Detect which cell encompasses the target text, then output its [X, Y] center coordinate. 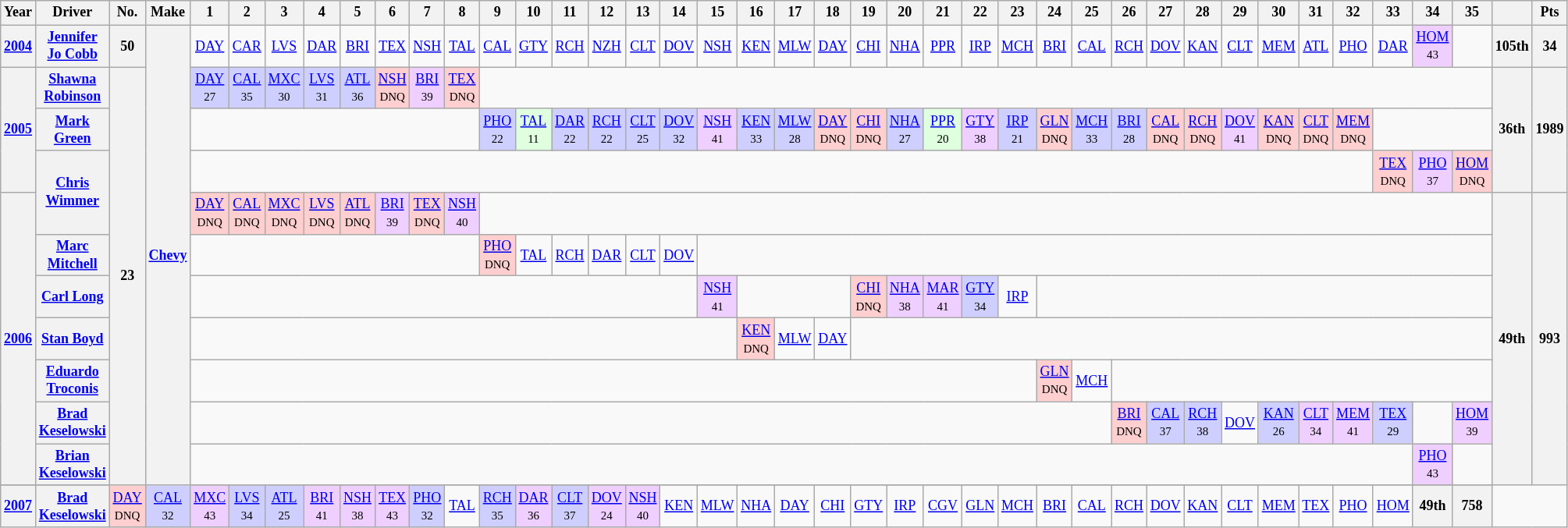
NSH38 [357, 506]
NZH [606, 46]
DAR36 [534, 506]
31 [1316, 12]
MXC30 [284, 88]
2004 [19, 46]
4 [322, 12]
BRI28 [1129, 129]
993 [1550, 339]
HOMDNQ [1472, 172]
2007 [19, 506]
18 [833, 12]
MEMDNQ [1353, 129]
NHA27 [905, 129]
DOV24 [606, 506]
GTY38 [980, 129]
CAL37 [1165, 423]
GTY34 [980, 297]
Pts [1550, 12]
Chevy [168, 255]
50 [127, 46]
MAR41 [943, 297]
LVS34 [247, 506]
6 [392, 12]
ATL36 [357, 88]
Marc Mitchell [72, 255]
35 [1472, 12]
Brian Keselowski [72, 465]
17 [795, 12]
ATLDNQ [357, 214]
CLT34 [1316, 423]
CAR [247, 46]
DAY27 [210, 88]
9 [497, 12]
2 [247, 12]
Stan Boyd [72, 339]
14 [679, 12]
HOM39 [1472, 423]
KANDNQ [1278, 129]
KAN26 [1278, 423]
NHA38 [905, 297]
1989 [1550, 129]
KEN33 [756, 129]
13 [643, 12]
36th [1512, 129]
24 [1054, 12]
105th [1512, 46]
PPR20 [943, 129]
11 [570, 12]
15 [716, 12]
5 [357, 12]
8 [462, 12]
Year [19, 12]
MXC43 [210, 506]
Shawna Robinson [72, 88]
CLT37 [570, 506]
RCH22 [606, 129]
RCH35 [497, 506]
MLW28 [795, 129]
MXCDNQ [284, 214]
758 [1472, 506]
19 [869, 12]
PPR [943, 46]
CLTDNQ [1316, 129]
LVS31 [322, 88]
LVS [284, 46]
CAL35 [247, 88]
21 [943, 12]
TEX43 [392, 506]
ATL25 [284, 506]
GLN [980, 506]
MEM41 [1353, 423]
Eduardo Troconis [72, 381]
16 [756, 12]
RCHDNQ [1203, 129]
3 [284, 12]
No. [127, 12]
10 [534, 12]
DOV32 [679, 129]
BRI41 [322, 506]
CGV [943, 506]
TAL11 [534, 129]
LVSDNQ [322, 214]
1 [210, 12]
Chris Wimmer [72, 192]
CAL32 [168, 506]
2005 [19, 129]
Driver [72, 12]
MCH33 [1092, 129]
27 [1165, 12]
33 [1392, 12]
26 [1129, 12]
RCH38 [1203, 423]
12 [606, 12]
30 [1278, 12]
29 [1240, 12]
HOM43 [1433, 46]
PHO37 [1433, 172]
DAR22 [570, 129]
32 [1353, 12]
PHO43 [1433, 465]
7 [428, 12]
Mark Green [72, 129]
Carl Long [72, 297]
22 [980, 12]
Make [168, 12]
KENDNQ [756, 339]
25 [1092, 12]
Jennifer Jo Cobb [72, 46]
PHODNQ [497, 255]
ATL [1316, 46]
TEX29 [1392, 423]
DOV41 [1240, 129]
IRP21 [1018, 129]
PHO32 [428, 506]
CLT25 [643, 129]
HOM [1392, 506]
BRIDNQ [1129, 423]
28 [1203, 12]
2006 [19, 339]
PHO22 [497, 129]
20 [905, 12]
NSHDNQ [392, 88]
